Pinpoint the cell where the given text exists, returning its [X, Y] midpoint coordinate. 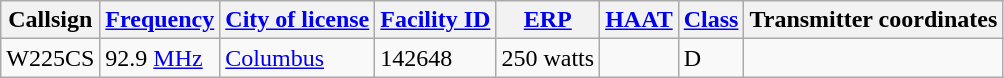
142648 [436, 58]
HAAT [640, 20]
W225CS [50, 58]
Transmitter coordinates [874, 20]
250 watts [548, 58]
D [711, 58]
92.9 MHz [160, 58]
Columbus [298, 58]
Class [711, 20]
ERP [548, 20]
Facility ID [436, 20]
City of license [298, 20]
Frequency [160, 20]
Callsign [50, 20]
